Provide the [X, Y] coordinate of the cell's center where the given text is located.  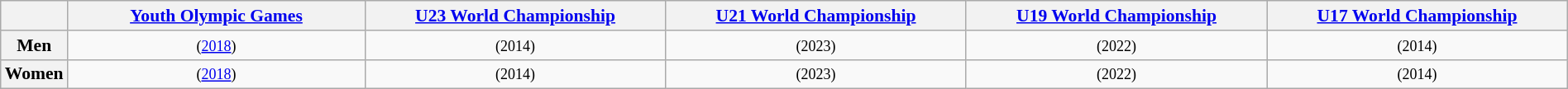
U23 World Championship [514, 16]
U17 World Championship [1417, 16]
Women [35, 74]
Men [35, 45]
U21 World Championship [815, 16]
Youth Olympic Games [217, 16]
U19 World Championship [1116, 16]
